From the cell containing the given text, extract its center point as (x, y) coordinate. 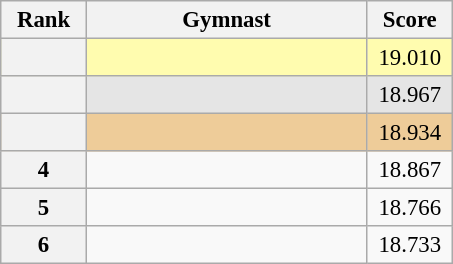
5 (44, 208)
Score (410, 20)
18.766 (410, 208)
6 (44, 245)
Gymnast (226, 20)
18.733 (410, 245)
18.867 (410, 170)
Rank (44, 20)
4 (44, 170)
18.934 (410, 133)
19.010 (410, 58)
18.967 (410, 95)
